Provide the (X, Y) coordinate of the cell's center where the given text is located.  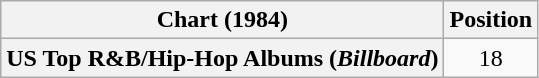
Chart (1984) (222, 20)
Position (491, 20)
18 (491, 58)
US Top R&B/Hip-Hop Albums (Billboard) (222, 58)
